From the cell containing the given text, extract its center point as [x, y] coordinate. 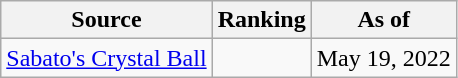
Source [106, 20]
Ranking [262, 20]
Sabato's Crystal Ball [106, 58]
As of [384, 20]
May 19, 2022 [384, 58]
